Provide the [x, y] coordinate of the cell's center where the given text is located.  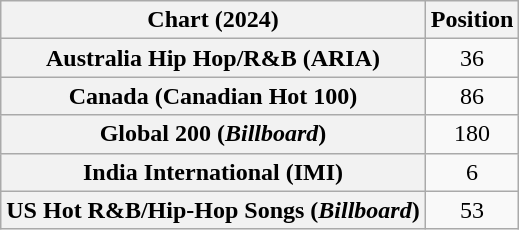
Global 200 (Billboard) [213, 134]
180 [472, 134]
53 [472, 210]
86 [472, 96]
Position [472, 20]
US Hot R&B/Hip-Hop Songs (Billboard) [213, 210]
36 [472, 58]
Australia Hip Hop/R&B (ARIA) [213, 58]
Chart (2024) [213, 20]
India International (IMI) [213, 172]
6 [472, 172]
Canada (Canadian Hot 100) [213, 96]
